Pinpoint the cell where the given text exists, returning its [X, Y] midpoint coordinate. 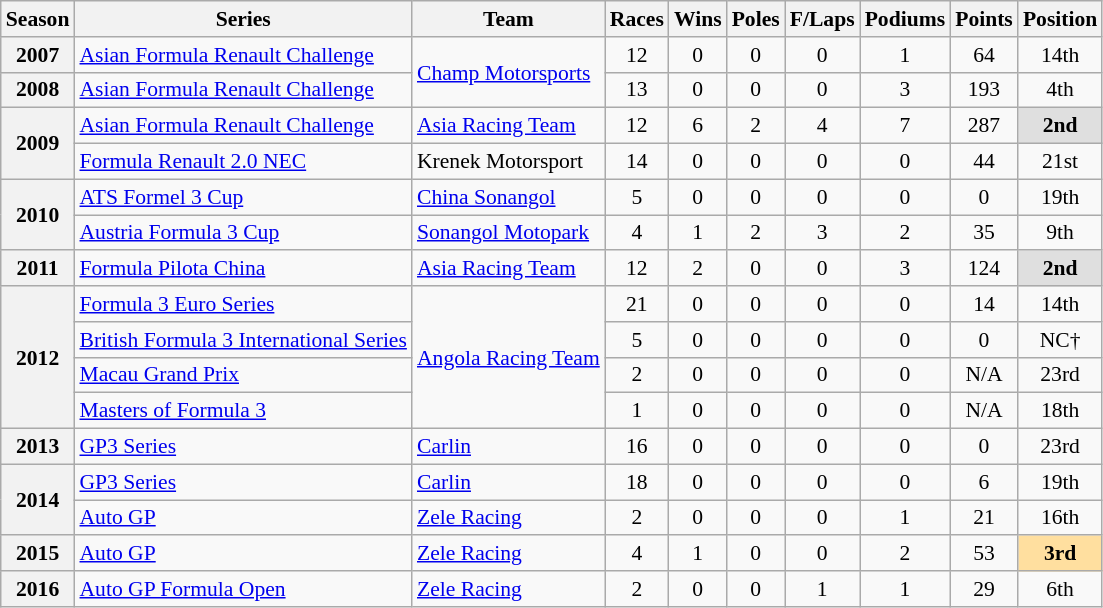
2010 [38, 214]
18th [1060, 411]
2016 [38, 589]
29 [984, 589]
Angola Racing Team [508, 357]
Krenek Motorsport [508, 162]
13 [637, 90]
Sonangol Motopark [508, 233]
Series [242, 19]
China Sonangol [508, 197]
3rd [1060, 554]
ATS Formel 3 Cup [242, 197]
2014 [38, 500]
Podiums [906, 19]
287 [984, 126]
35 [984, 233]
Position [1060, 19]
Wins [698, 19]
18 [637, 482]
9th [1060, 233]
Macau Grand Prix [242, 375]
Formula Renault 2.0 NEC [242, 162]
Masters of Formula 3 [242, 411]
16 [637, 447]
4th [1060, 90]
2007 [38, 55]
2013 [38, 447]
F/Laps [822, 19]
Races [637, 19]
Formula 3 Euro Series [242, 304]
53 [984, 554]
Auto GP Formula Open [242, 589]
2012 [38, 357]
Season [38, 19]
21st [1060, 162]
Champ Motorsports [508, 72]
7 [906, 126]
2009 [38, 144]
16th [1060, 518]
British Formula 3 International Series [242, 340]
NC† [1060, 340]
193 [984, 90]
Poles [756, 19]
Austria Formula 3 Cup [242, 233]
Points [984, 19]
44 [984, 162]
2015 [38, 554]
6th [1060, 589]
124 [984, 269]
Formula Pilota China [242, 269]
Team [508, 19]
2011 [38, 269]
64 [984, 55]
2008 [38, 90]
